For the text-containing cell, return its midpoint in (x, y) coordinate format. 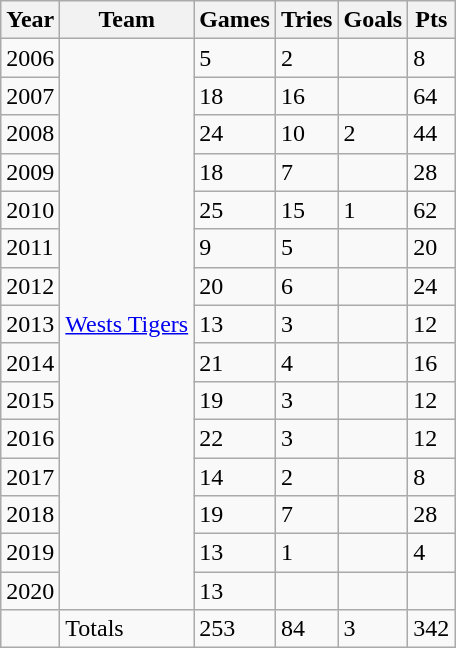
2012 (30, 286)
14 (235, 477)
Games (235, 20)
Totals (127, 629)
6 (306, 286)
Wests Tigers (127, 324)
2009 (30, 172)
44 (432, 134)
21 (235, 362)
2016 (30, 438)
2010 (30, 210)
2007 (30, 96)
10 (306, 134)
2008 (30, 134)
Team (127, 20)
Tries (306, 20)
84 (306, 629)
62 (432, 210)
Goals (373, 20)
342 (432, 629)
2014 (30, 362)
2018 (30, 515)
22 (235, 438)
2017 (30, 477)
15 (306, 210)
253 (235, 629)
2011 (30, 248)
2015 (30, 400)
2019 (30, 553)
25 (235, 210)
Pts (432, 20)
2013 (30, 324)
9 (235, 248)
Year (30, 20)
64 (432, 96)
2020 (30, 591)
2006 (30, 58)
